Detect which cell encompasses the target text, then output its (X, Y) center coordinate. 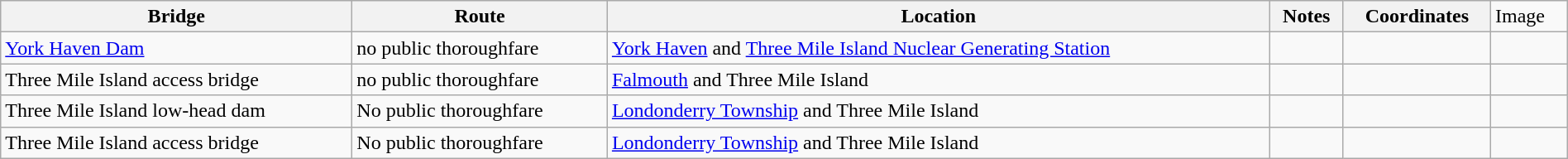
Route (480, 17)
Three Mile Island low-head dam (177, 111)
Falmouth and Three Mile Island (938, 79)
Notes (1307, 17)
Image (1528, 17)
Bridge (177, 17)
Coordinates (1417, 17)
York Haven Dam (177, 48)
York Haven and Three Mile Island Nuclear Generating Station (938, 48)
Location (938, 17)
